Identify which cell holds the provided text, then report its (X, Y) central coordinate. 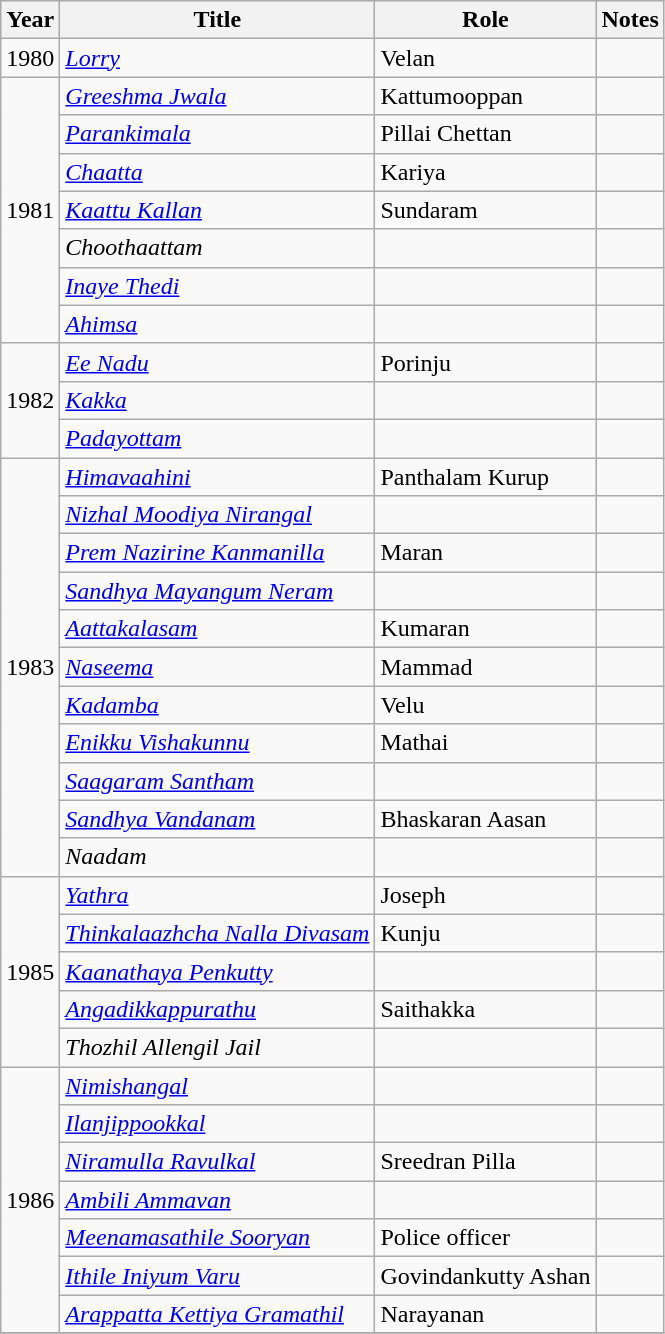
1983 (30, 668)
Aattakalasam (218, 629)
1980 (30, 58)
Greeshma Jwala (218, 96)
Meenamasathile Sooryan (218, 1238)
Kumaran (486, 629)
Angadikkappurathu (218, 1009)
Saagaram Santham (218, 781)
Chaatta (218, 172)
Sreedran Pilla (486, 1162)
Naseema (218, 667)
Choothaattam (218, 248)
Kaanathaya Penkutty (218, 971)
Thinkalaazhcha Nalla Divasam (218, 933)
Yathra (218, 895)
Role (486, 20)
Govindankutty Ashan (486, 1276)
Year (30, 20)
Ahimsa (218, 324)
Title (218, 20)
Velu (486, 705)
Lorry (218, 58)
Enikku Vishakunnu (218, 743)
Narayanan (486, 1314)
Kattumooppan (486, 96)
Panthalam Kurup (486, 477)
Maran (486, 553)
Kariya (486, 172)
Mammad (486, 667)
1986 (30, 1199)
1981 (30, 210)
Nizhal Moodiya Nirangal (218, 515)
Velan (486, 58)
1982 (30, 400)
Kaattu Kallan (218, 210)
Nimishangal (218, 1085)
Kadamba (218, 705)
Joseph (486, 895)
Naadam (218, 857)
Sandhya Mayangum Neram (218, 591)
1985 (30, 971)
Sundaram (486, 210)
Niramulla Ravulkal (218, 1162)
Saithakka (486, 1009)
Bhaskaran Aasan (486, 819)
Sandhya Vandanam (218, 819)
Parankimala (218, 134)
Porinju (486, 362)
Himavaahini (218, 477)
Ithile Iniyum Varu (218, 1276)
Kakka (218, 400)
Padayottam (218, 438)
Notes (630, 20)
Mathai (486, 743)
Thozhil Allengil Jail (218, 1047)
Inaye Thedi (218, 286)
Pillai Chettan (486, 134)
Ambili Ammavan (218, 1200)
Ee Nadu (218, 362)
Prem Nazirine Kanmanilla (218, 553)
Police officer (486, 1238)
Kunju (486, 933)
Ilanjippookkal (218, 1124)
Arappatta Kettiya Gramathil (218, 1314)
